Detect which cell encompasses the target text, then output its [X, Y] center coordinate. 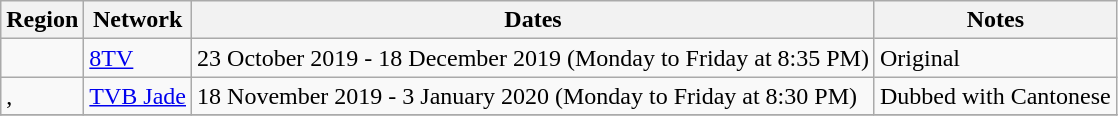
18 November 2019 - 3 January 2020 (Monday to Friday at 8:30 PM) [534, 96]
Notes [995, 20]
Network [138, 20]
23 October 2019 - 18 December 2019 (Monday to Friday at 8:35 PM) [534, 58]
Dubbed with Cantonese [995, 96]
8TV [138, 58]
Region [42, 20]
, [42, 96]
Original [995, 58]
Dates [534, 20]
TVB Jade [138, 96]
